Capture the cell that displays the provided text and extract its (x, y) central coordinate. 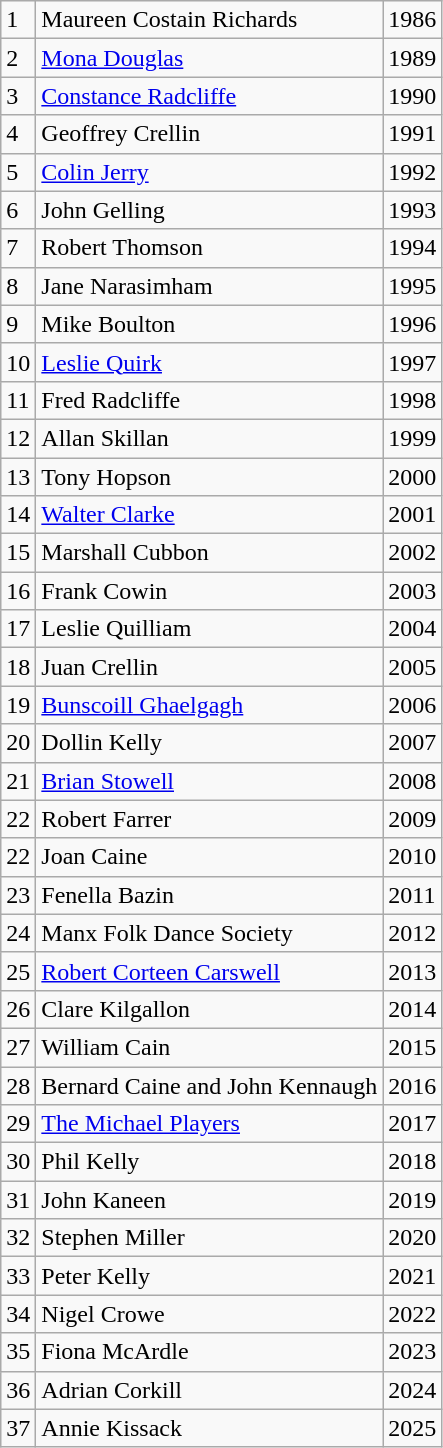
2 (18, 58)
18 (18, 667)
Juan Crellin (210, 667)
2011 (412, 895)
27 (18, 1047)
2000 (412, 477)
Robert Farrer (210, 819)
Walter Clarke (210, 515)
1990 (412, 96)
Maureen Costain Richards (210, 20)
3 (18, 96)
Nigel Crowe (210, 1314)
23 (18, 895)
31 (18, 1200)
1992 (412, 172)
The Michael Players (210, 1124)
Stephen Miller (210, 1238)
2025 (412, 1428)
2006 (412, 705)
14 (18, 515)
25 (18, 971)
32 (18, 1238)
Mona Douglas (210, 58)
Clare Kilgallon (210, 1009)
William Cain (210, 1047)
1997 (412, 362)
16 (18, 591)
11 (18, 400)
2002 (412, 553)
Fiona McArdle (210, 1352)
1986 (412, 20)
Geoffrey Crellin (210, 134)
2016 (412, 1085)
Tony Hopson (210, 477)
2015 (412, 1047)
John Gelling (210, 210)
Robert Corteen Carswell (210, 971)
Leslie Quirk (210, 362)
2022 (412, 1314)
30 (18, 1162)
2012 (412, 933)
Robert Thomson (210, 248)
Marshall Cubbon (210, 553)
1999 (412, 438)
Fenella Bazin (210, 895)
2004 (412, 629)
34 (18, 1314)
2023 (412, 1352)
Allan Skillan (210, 438)
1998 (412, 400)
Peter Kelly (210, 1276)
Adrian Corkill (210, 1390)
5 (18, 172)
Colin Jerry (210, 172)
13 (18, 477)
2003 (412, 591)
Manx Folk Dance Society (210, 933)
Phil Kelly (210, 1162)
37 (18, 1428)
2007 (412, 743)
2017 (412, 1124)
Frank Cowin (210, 591)
2005 (412, 667)
Dollin Kelly (210, 743)
Jane Narasimham (210, 286)
35 (18, 1352)
Constance Radcliffe (210, 96)
10 (18, 362)
1994 (412, 248)
4 (18, 134)
36 (18, 1390)
Leslie Quilliam (210, 629)
28 (18, 1085)
20 (18, 743)
1 (18, 20)
7 (18, 248)
12 (18, 438)
2020 (412, 1238)
2019 (412, 1200)
29 (18, 1124)
2021 (412, 1276)
15 (18, 553)
2008 (412, 781)
2001 (412, 515)
17 (18, 629)
33 (18, 1276)
1995 (412, 286)
Bunscoill Ghaelgagh (210, 705)
2009 (412, 819)
1993 (412, 210)
Mike Boulton (210, 324)
1996 (412, 324)
19 (18, 705)
Fred Radcliffe (210, 400)
1991 (412, 134)
Annie Kissack (210, 1428)
Brian Stowell (210, 781)
Joan Caine (210, 857)
Bernard Caine and John Kennaugh (210, 1085)
21 (18, 781)
2010 (412, 857)
John Kaneen (210, 1200)
9 (18, 324)
24 (18, 933)
2014 (412, 1009)
2018 (412, 1162)
2013 (412, 971)
2024 (412, 1390)
8 (18, 286)
6 (18, 210)
1989 (412, 58)
26 (18, 1009)
